From the cell containing the given text, extract its center point as [X, Y] coordinate. 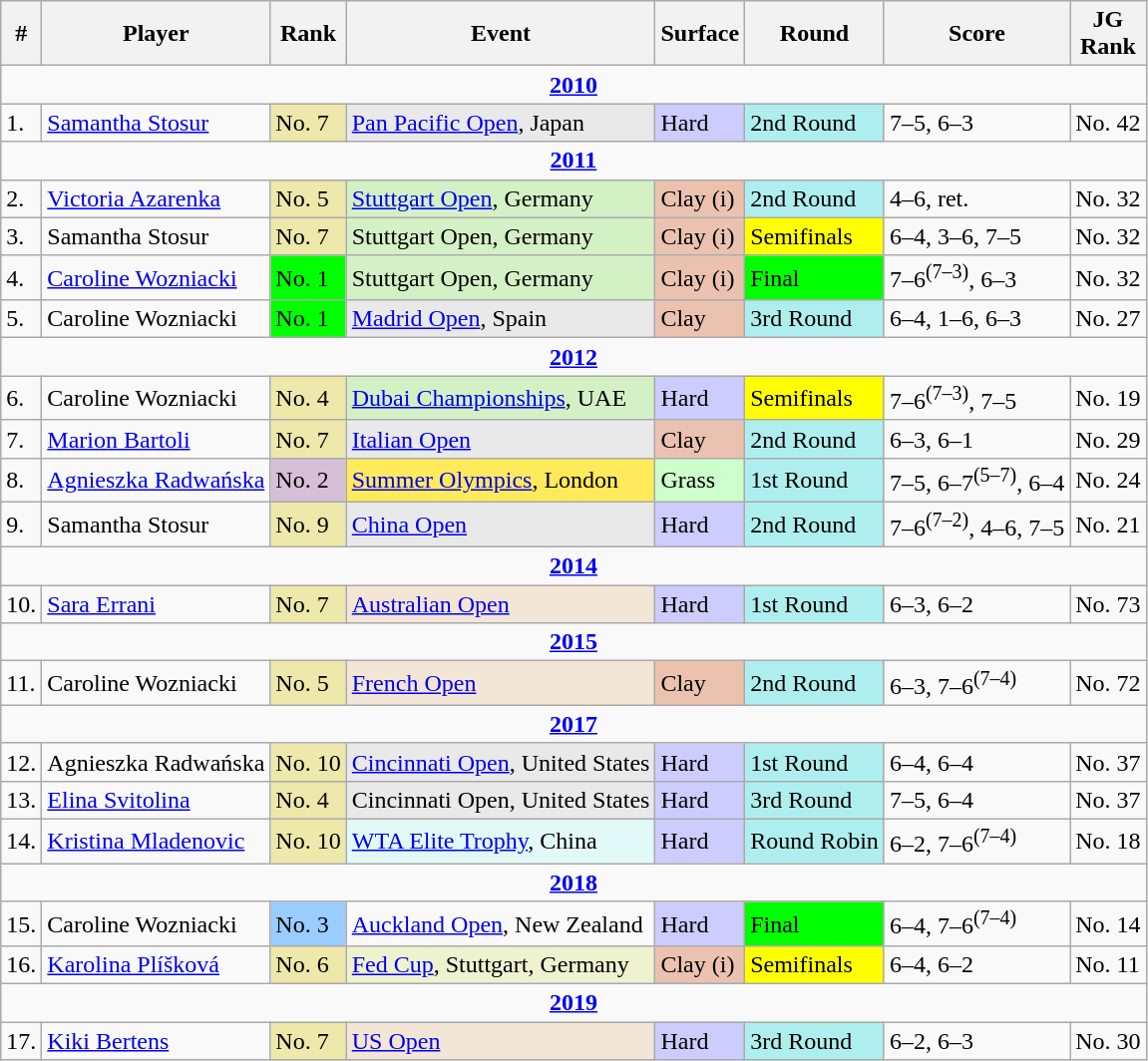
2012 [574, 357]
JGRank [1108, 34]
2018 [574, 883]
Pan Pacific Open, Japan [501, 123]
No. 73 [1108, 604]
Auckland Open, New Zealand [501, 923]
6–4, 6–4 [976, 762]
6–4, 1–6, 6–3 [976, 319]
Kristina Mladenovic [156, 842]
Surface [700, 34]
17. [22, 1041]
No. 42 [1108, 123]
3. [22, 236]
Marion Bartoli [156, 439]
No. 14 [1108, 923]
Fed Cup, Stuttgart, Germany [501, 965]
US Open [501, 1041]
No. 19 [1108, 399]
Round [815, 34]
No. 9 [308, 525]
5. [22, 319]
2019 [574, 1003]
No. 11 [1108, 965]
6–3, 6–1 [976, 439]
6–2, 6–3 [976, 1041]
6–4, 3–6, 7–5 [976, 236]
6. [22, 399]
12. [22, 762]
15. [22, 923]
No. 6 [308, 965]
2014 [574, 566]
4. [22, 277]
6–3, 6–2 [976, 604]
WTA Elite Trophy, China [501, 842]
7. [22, 439]
2010 [574, 85]
No. 72 [1108, 684]
6–4, 7–6(7–4) [976, 923]
7–5, 6–7(5–7), 6–4 [976, 481]
4–6, ret. [976, 198]
2011 [574, 161]
2. [22, 198]
Australian Open [501, 604]
2017 [574, 724]
8. [22, 481]
Score [976, 34]
7–6(7–2), 4–6, 7–5 [976, 525]
Dubai Championships, UAE [501, 399]
16. [22, 965]
2015 [574, 642]
7–5, 6–4 [976, 800]
Summer Olympics, London [501, 481]
No. 24 [1108, 481]
Elina Svitolina [156, 800]
7–6(7–3), 6–3 [976, 277]
13. [22, 800]
14. [22, 842]
10. [22, 604]
Madrid Open, Spain [501, 319]
6–4, 6–2 [976, 965]
7–5, 6–3 [976, 123]
No. 21 [1108, 525]
French Open [501, 684]
Italian Open [501, 439]
No. 3 [308, 923]
Kiki Bertens [156, 1041]
Round Robin [815, 842]
Victoria Azarenka [156, 198]
Sara Errani [156, 604]
Event [501, 34]
No. 2 [308, 481]
No. 27 [1108, 319]
No. 29 [1108, 439]
# [22, 34]
9. [22, 525]
No. 18 [1108, 842]
11. [22, 684]
Rank [308, 34]
6–2, 7–6(7–4) [976, 842]
Karolina Plíšková [156, 965]
7–6(7–3), 7–5 [976, 399]
Player [156, 34]
6–3, 7–6(7–4) [976, 684]
China Open [501, 525]
No. 30 [1108, 1041]
Grass [700, 481]
1. [22, 123]
